For the text-containing cell, return its midpoint in (x, y) coordinate format. 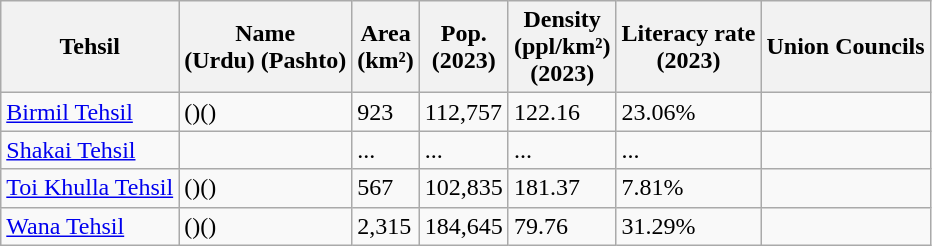
122.16 (562, 112)
184,645 (464, 226)
923 (386, 112)
79.76 (562, 226)
Wana Tehsil (90, 226)
Union Councils (846, 47)
2,315 (386, 226)
102,835 (464, 188)
Density(ppl/km²)(2023) (562, 47)
Literacy rate(2023) (688, 47)
567 (386, 188)
Area(km²) (386, 47)
Shakai Tehsil (90, 150)
Pop.(2023) (464, 47)
Birmil Tehsil (90, 112)
7.81% (688, 188)
112,757 (464, 112)
Toi Khulla Tehsil (90, 188)
23.06% (688, 112)
Name(Urdu) (Pashto) (266, 47)
Tehsil (90, 47)
181.37 (562, 188)
31.29% (688, 226)
